For the text-containing cell, return its midpoint in [x, y] coordinate format. 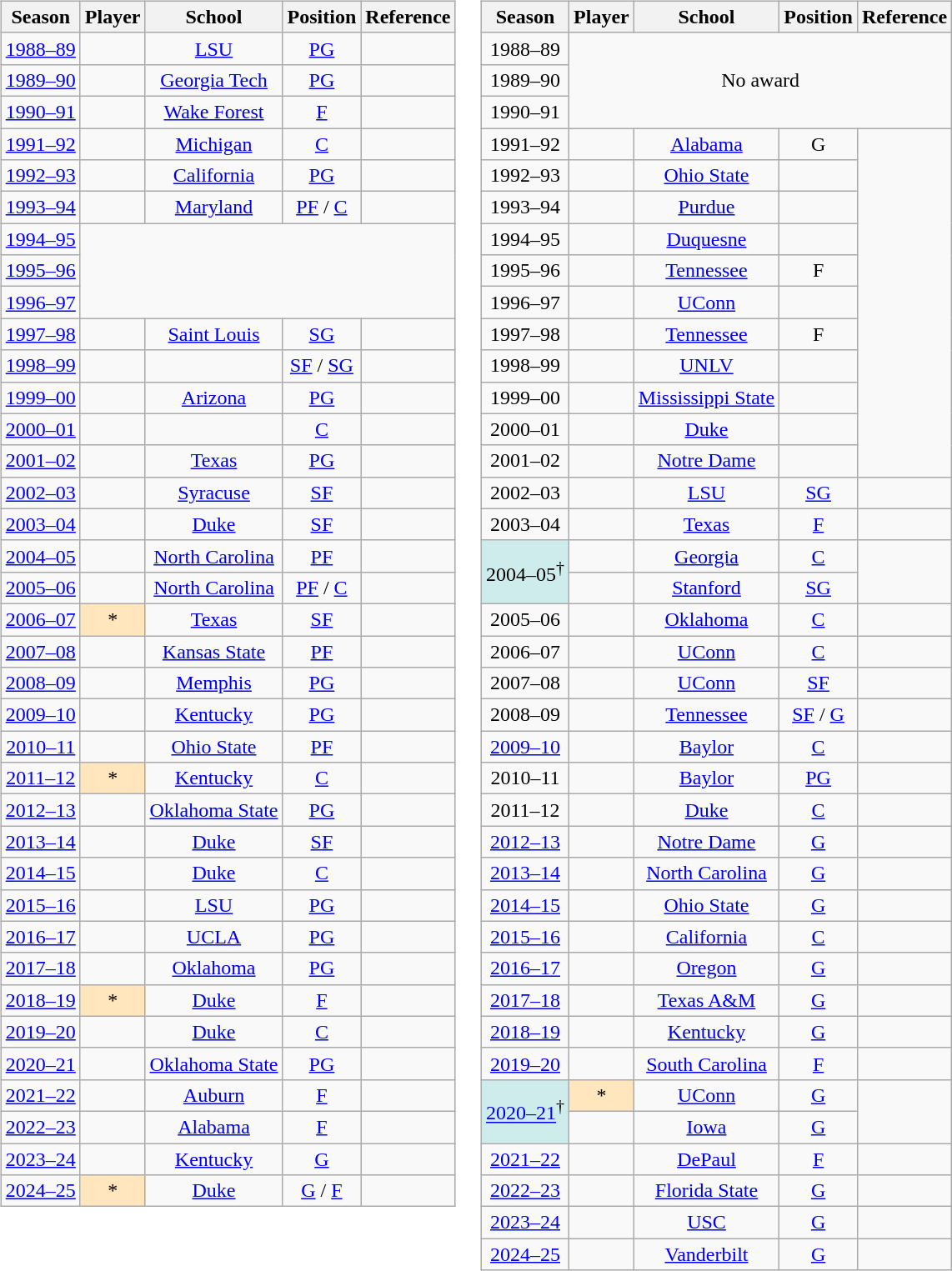
2004–05† [525, 572]
Kansas State [213, 651]
Purdue [706, 208]
UCLA [213, 937]
Florida State [706, 1191]
2004–05 [40, 556]
Mississippi State [706, 398]
Auburn [213, 1095]
Georgia Tech [213, 80]
2020–21† [525, 1111]
Wake Forest [213, 112]
South Carolina [706, 1063]
Maryland [213, 208]
Michigan [213, 144]
Stanford [706, 588]
Arizona [213, 398]
No award [760, 80]
2020–21 [40, 1063]
UNLV [706, 366]
Duquesne [706, 239]
SF / G [819, 715]
SF / SG [322, 366]
Iowa [706, 1127]
Syracuse [213, 493]
Oregon [706, 968]
DePaul [706, 1159]
Saint Louis [213, 334]
USC [706, 1223]
G / F [322, 1191]
Memphis [213, 683]
Vanderbilt [706, 1254]
Georgia [706, 556]
Texas A&M [706, 1000]
